From the cell containing the given text, extract its center point as [x, y] coordinate. 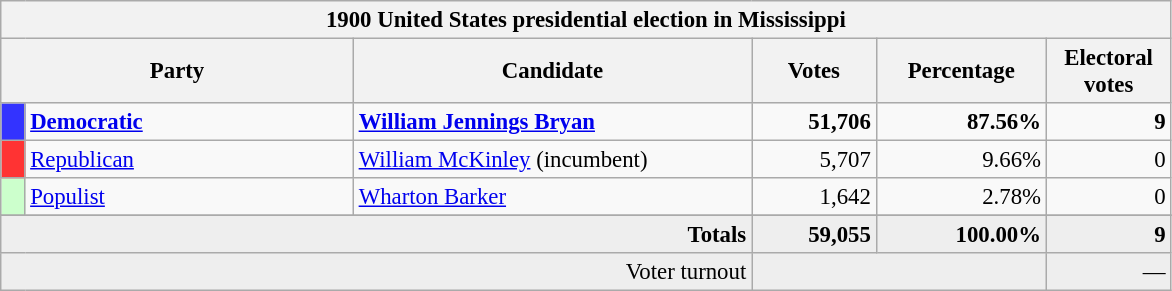
1900 United States presidential election in Mississippi [586, 20]
Populist [189, 197]
5,707 [814, 160]
William Jennings Bryan [552, 122]
Percentage [961, 72]
Republican [189, 160]
Votes [814, 72]
William McKinley (incumbent) [552, 160]
100.00% [961, 235]
Electoral votes [1108, 72]
9.66% [961, 160]
Wharton Barker [552, 197]
Totals [376, 235]
Democratic [189, 122]
51,706 [814, 122]
2.78% [961, 197]
1,642 [814, 197]
Candidate [552, 72]
87.56% [961, 122]
Party [178, 72]
59,055 [814, 235]
